Return the (X, Y) coordinate for the center point of the cell that contains the specified text.  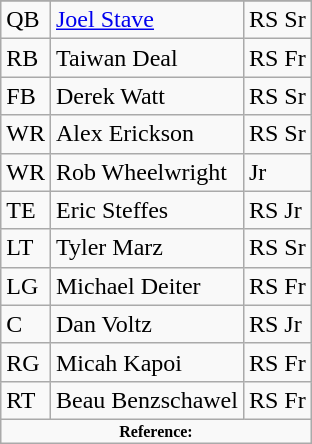
RB (26, 58)
Michael Deiter (146, 286)
Dan Voltz (146, 324)
Beau Benzschawel (146, 400)
Tyler Marz (146, 248)
Alex Erickson (146, 134)
TE (26, 210)
Joel Stave (146, 20)
Reference: (156, 431)
LG (26, 286)
Taiwan Deal (146, 58)
Micah Kapoi (146, 362)
C (26, 324)
FB (26, 96)
LT (26, 248)
RT (26, 400)
Rob Wheelwright (146, 172)
Derek Watt (146, 96)
RG (26, 362)
Eric Steffes (146, 210)
QB (26, 20)
Jr (277, 172)
